Return [x, y] of the center of cell containing provided text 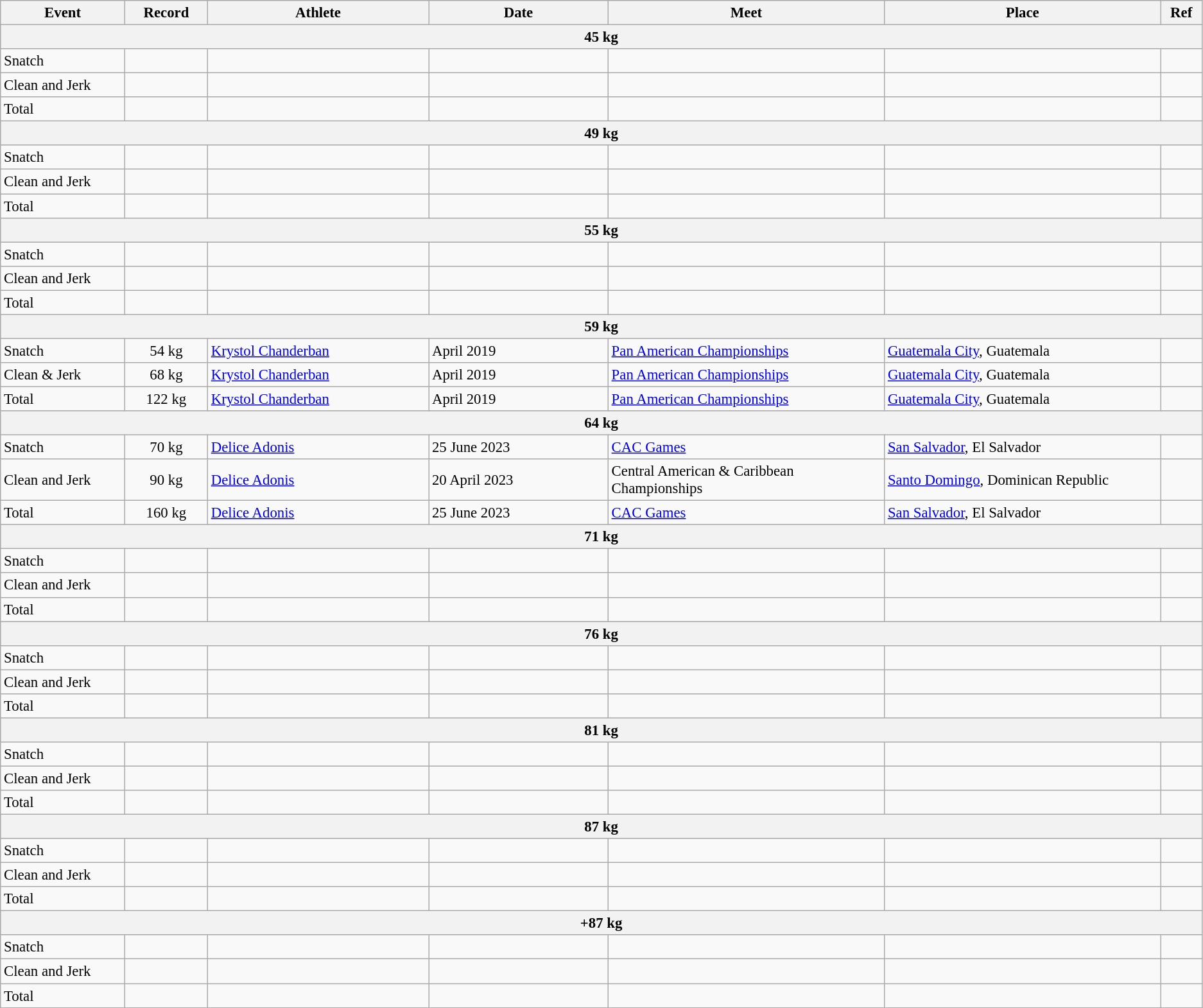
87 kg [601, 827]
Record [166, 13]
90 kg [166, 480]
+87 kg [601, 923]
Athlete [318, 13]
49 kg [601, 134]
55 kg [601, 230]
160 kg [166, 513]
68 kg [166, 375]
122 kg [166, 399]
20 April 2023 [519, 480]
45 kg [601, 37]
54 kg [166, 351]
Event [63, 13]
Place [1023, 13]
70 kg [166, 448]
59 kg [601, 327]
Ref [1181, 13]
Meet [746, 13]
Date [519, 13]
Central American & Caribbean Championships [746, 480]
Clean & Jerk [63, 375]
81 kg [601, 730]
76 kg [601, 634]
71 kg [601, 537]
64 kg [601, 423]
Santo Domingo, Dominican Republic [1023, 480]
